Provide the [x, y] coordinate of the cell's center where the given text is located.  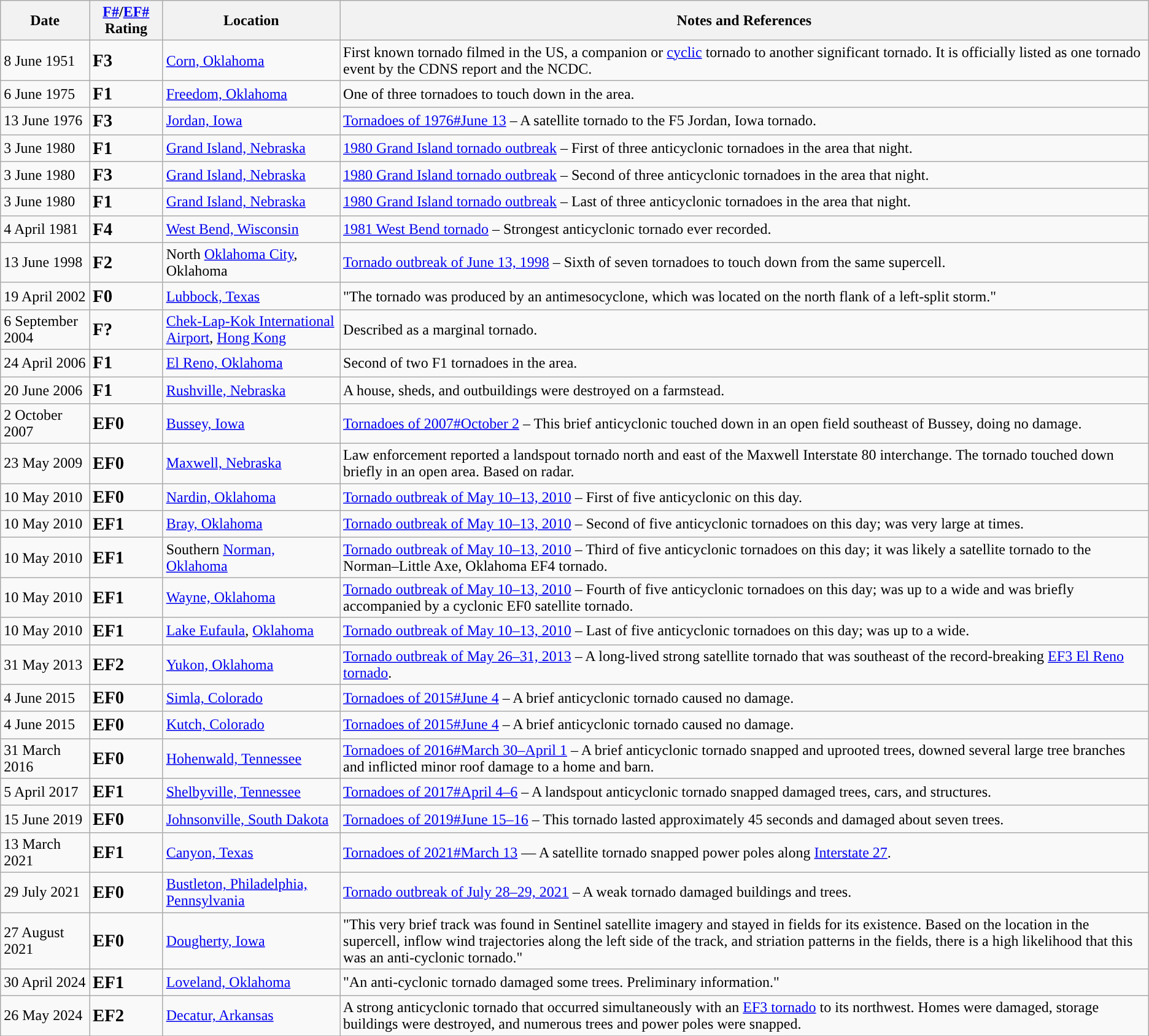
Hohenwald, Tennessee [251, 759]
F#/EF# Rating [126, 21]
Johnsonville, South Dakota [251, 819]
20 June 2006 [45, 390]
El Reno, Oklahoma [251, 363]
1980 Grand Island tornado outbreak – Last of three anticyclonic tornadoes in the area that night. [745, 202]
31 May 2013 [45, 664]
"An anti-cyclonic tornado damaged some trees. Preliminary information." [745, 983]
26 May 2024 [45, 1016]
13 June 1998 [45, 263]
Shelbyville, Tennessee [251, 792]
Bustleton, Philadelphia, Pennsylvania [251, 892]
Tornadoes of 2019#June 15–16 – This tornado lasted approximately 45 seconds and damaged about seven trees. [745, 819]
Location [251, 21]
Rushville, Nebraska [251, 390]
8 June 1951 [45, 60]
Kutch, Colorado [251, 725]
Tornado outbreak of May 10–13, 2010 – Last of five anticyclonic tornadoes on this day; was up to a wide. [745, 631]
Tornado outbreak of June 13, 1998 – Sixth of seven tornadoes to touch down from the same supercell. [745, 263]
Tornadoes of 2007#October 2 – This brief anticyclonic touched down in an open field southeast of Bussey, doing no damage. [745, 423]
Freedom, Oklahoma [251, 94]
24 April 2006 [45, 363]
31 March 2016 [45, 759]
2 October 2007 [45, 423]
Tornado outbreak of May 26–31, 2013 – A long-lived strong satellite tornado that was southeast of the record-breaking EF3 El Reno tornado. [745, 664]
23 May 2009 [45, 464]
Jordan, Iowa [251, 121]
Corn, Oklahoma [251, 60]
Dougherty, Iowa [251, 940]
Nardin, Oklahoma [251, 497]
1980 Grand Island tornado outbreak – Second of three anticyclonic tornadoes in the area that night. [745, 175]
Tornadoes of 2021#March 13 — A satellite tornado snapped power poles along Interstate 27. [745, 852]
Date [45, 21]
Canyon, Texas [251, 852]
Yukon, Oklahoma [251, 664]
30 April 2024 [45, 983]
Bussey, Iowa [251, 423]
Tornadoes of 2017#April 4–6 – A landspout anticyclonic tornado snapped damaged trees, cars, and structures. [745, 792]
Notes and References [745, 21]
15 June 2019 [45, 819]
Bray, Oklahoma [251, 524]
13 June 1976 [45, 121]
Lubbock, Texas [251, 296]
6 June 1975 [45, 94]
"The tornado was produced by an antimesocyclone, which was located on the north flank of a left-split storm." [745, 296]
One of three tornadoes to touch down in the area. [745, 94]
Southern Norman, Oklahoma [251, 557]
Decatur, Arkansas [251, 1016]
Wayne, Oklahoma [251, 598]
West Bend, Wisconsin [251, 229]
27 August 2021 [45, 940]
Second of two F1 tornadoes in the area. [745, 363]
Described as a marginal tornado. [745, 329]
Loveland, Oklahoma [251, 983]
A house, sheds, and outbuildings were destroyed on a farmstead. [745, 390]
1980 Grand Island tornado outbreak – First of three anticyclonic tornadoes in the area that night. [745, 148]
6 September 2004 [45, 329]
Maxwell, Nebraska [251, 464]
Tornado outbreak of May 10–13, 2010 – Second of five anticyclonic tornadoes on this day; was very large at times. [745, 524]
Tornado outbreak of July 28–29, 2021 – A weak tornado damaged buildings and trees. [745, 892]
13 March 2021 [45, 852]
29 July 2021 [45, 892]
F? [126, 329]
F2 [126, 263]
19 April 2002 [45, 296]
Tornadoes of 1976#June 13 – A satellite tornado to the F5 Jordan, Iowa tornado. [745, 121]
Simla, Colorado [251, 698]
1981 West Bend tornado – Strongest anticyclonic tornado ever recorded. [745, 229]
Lake Eufaula, Oklahoma [251, 631]
F4 [126, 229]
Tornado outbreak of May 10–13, 2010 – First of five anticyclonic on this day. [745, 497]
North Oklahoma City, Oklahoma [251, 263]
5 April 2017 [45, 792]
4 April 1981 [45, 229]
Chek-Lap-Kok International Airport, Hong Kong [251, 329]
F0 [126, 296]
